Provide the [X, Y] coordinate of the cell's center where the given text is located.  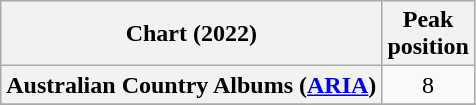
8 [428, 85]
Peak position [428, 34]
Chart (2022) [192, 34]
Australian Country Albums (ARIA) [192, 85]
